Return [X, Y] of the center of cell containing provided text 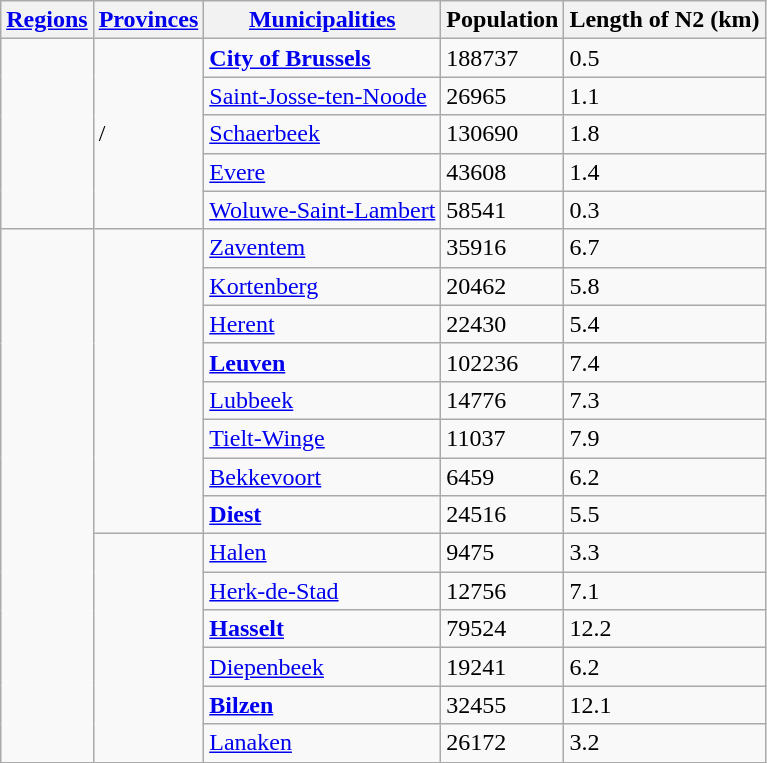
7.1 [664, 591]
Regions [47, 20]
7.9 [664, 438]
22430 [502, 324]
Evere [322, 172]
Length of N2 (km) [664, 20]
5.8 [664, 286]
43608 [502, 172]
6.7 [664, 248]
Halen [322, 553]
Diest [322, 515]
5.5 [664, 515]
Herent [322, 324]
Herk-de-Stad [322, 591]
Zaventem [322, 248]
12756 [502, 591]
Lanaken [322, 743]
35916 [502, 248]
12.2 [664, 629]
0.5 [664, 58]
Bilzen [322, 705]
Municipalities [322, 20]
102236 [502, 362]
3.3 [664, 553]
Leuven [322, 362]
58541 [502, 210]
1.1 [664, 96]
Lubbeek [322, 400]
Diepenbeek [322, 667]
1.8 [664, 134]
7.3 [664, 400]
0.3 [664, 210]
32455 [502, 705]
79524 [502, 629]
188737 [502, 58]
Kortenberg [322, 286]
Hasselt [322, 629]
/ [148, 134]
Saint-Josse-ten-Noode [322, 96]
Tielt-Winge [322, 438]
26172 [502, 743]
19241 [502, 667]
1.4 [664, 172]
3.2 [664, 743]
9475 [502, 553]
20462 [502, 286]
Woluwe-Saint-Lambert [322, 210]
7.4 [664, 362]
Population [502, 20]
Provinces [148, 20]
11037 [502, 438]
Schaerbeek [322, 134]
5.4 [664, 324]
City of Brussels [322, 58]
Bekkevoort [322, 477]
26965 [502, 96]
14776 [502, 400]
24516 [502, 515]
130690 [502, 134]
6459 [502, 477]
12.1 [664, 705]
